Locate the cell with the specified text and output its [X, Y] center coordinate. 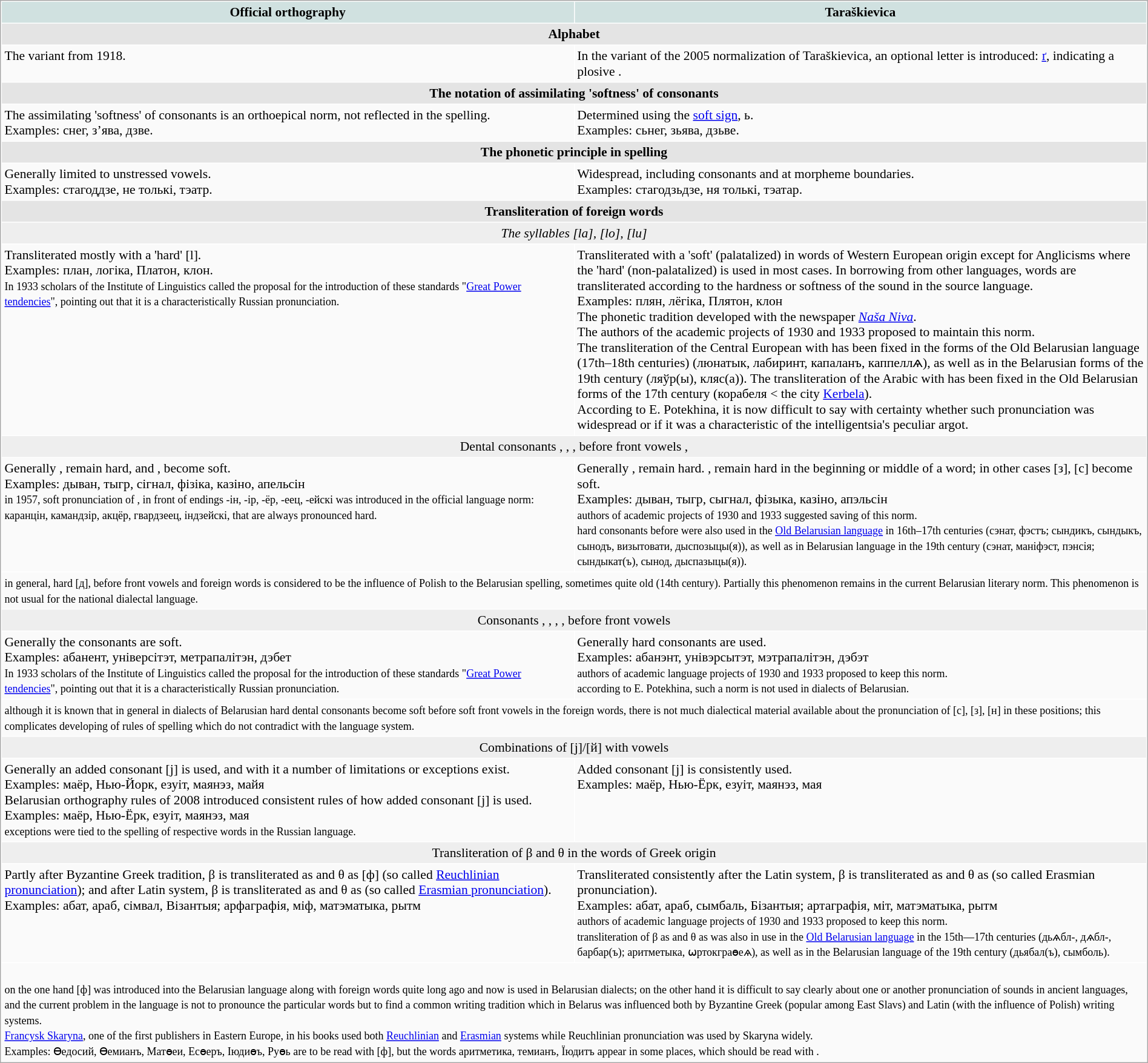
Dental consonants , , , before front vowels , [574, 446]
The variant from 1918. [288, 64]
Official orthography [288, 12]
Added consonant [j] is consistently used.Examples: маёр, Нью-Ёрк, езуіт, маянэз, мая [860, 800]
The assimilating 'softness' of consonants is an orthoepical norm, not reflected in the spelling.Examples: снег, з’ява, дзве. [288, 122]
Combinations of [j]/[й] with vowels [574, 747]
In the variant of the 2005 normalization of Taraškievica, an optional letter is introduced: ґ, indicating a plosive . [860, 64]
Determined using the soft sign, ь.Examples: сьнег, зьява, дзьве. [860, 122]
Generally limited to unstressed vowels.Examples: стагоддзе, не толькі, тэатр. [288, 182]
Alphabet [574, 34]
Taraškievica [860, 12]
Consonants , , , , before front vowels [574, 620]
The notation of assimilating 'softness' of consonants [574, 93]
Transliteration of β and θ in the words of Greek origin [574, 852]
The syllables [la], [lo], [lu] [574, 233]
The phonetic principle in spelling [574, 152]
Widespread, including consonants and at morpheme boundaries.Examples: стагодзьдзе, ня толькі, тэатар. [860, 182]
Transliteration of foreign words [574, 211]
